Scan for the cell matching the given text and deliver its [X, Y] coordinate at center. 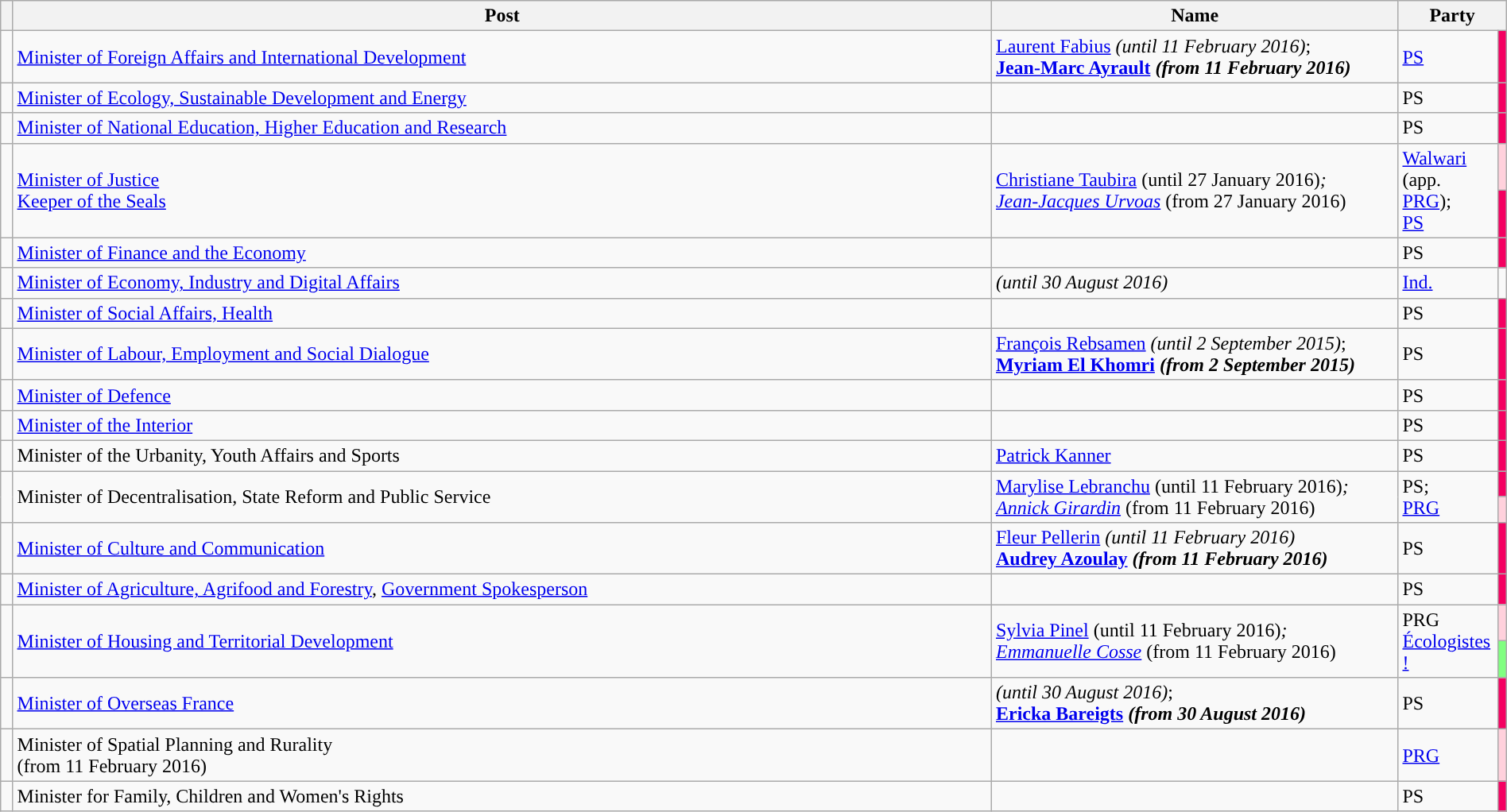
Walwari (app. PRG);PS [1448, 191]
Patrick Kanner [1195, 455]
Minister of Defence [502, 395]
Minister of Finance and the Economy [502, 253]
(until 30 August 2016);Ericka Bareigts (from 30 August 2016) [1195, 704]
Christiane Taubira (until 27 January 2016);Jean-Jacques Urvoas (from 27 January 2016) [1195, 191]
Minister of Spatial Planning and Rurality (from 11 February 2016) [502, 755]
Post [502, 16]
Minister of Foreign Affairs and International Development [502, 57]
Laurent Fabius (until 11 February 2016);Jean-Marc Ayrault (from 11 February 2016) [1195, 57]
Minister for Family, Children and Women's Rights [502, 796]
François Rebsamen (until 2 September 2015);Myriam El Khomri (from 2 September 2015) [1195, 354]
Minister of Agriculture, Agrifood and Forestry, Government Spokesperson [502, 590]
Minister of Social Affairs, Health [502, 313]
Minister of JusticeKeeper of the Seals [502, 191]
Minister of Labour, Employment and Social Dialogue [502, 354]
Minister of National Education, Higher Education and Research [502, 128]
Minister of the Urbanity, Youth Affairs and Sports [502, 455]
Minister of Culture and Communication [502, 548]
(until 30 August 2016) [1195, 283]
Minister of Housing and Territorial Development [502, 641]
Minister of Economy, Industry and Digital Affairs [502, 283]
Minister of Overseas France [502, 704]
Marylise Lebranchu (until 11 February 2016);Annick Girardin (from 11 February 2016) [1195, 496]
Minister of the Interior [502, 425]
Minister of Ecology, Sustainable Development and Energy [502, 98]
Ind. [1448, 283]
Sylvia Pinel (until 11 February 2016);Emmanuelle Cosse (from 11 February 2016) [1195, 641]
Fleur Pellerin (until 11 February 2016) Audrey Azoulay (from 11 February 2016) [1195, 548]
PRG Écologistes ! [1448, 641]
Minister of Decentralisation, State Reform and Public Service [502, 496]
Party [1452, 16]
PS; PRG [1448, 496]
PRG [1448, 755]
Name [1195, 16]
